Locate the cell with the specified text and output its [X, Y] center coordinate. 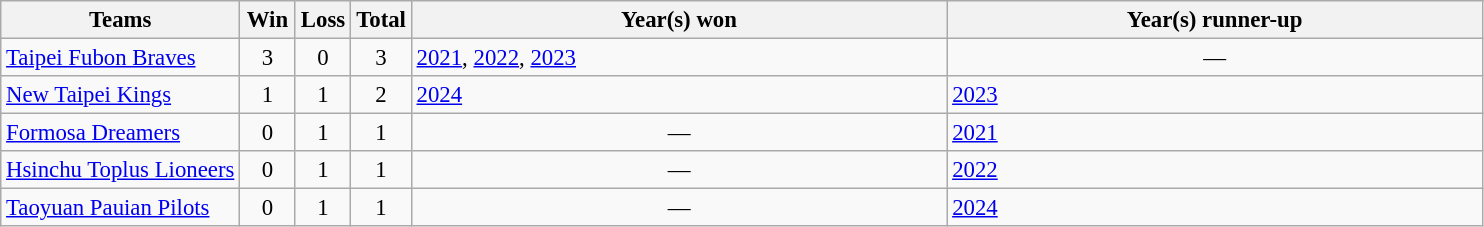
Total [381, 20]
2 [381, 95]
New Taipei Kings [120, 95]
Hsinchu Toplus Lioneers [120, 170]
Taoyuan Pauian Pilots [120, 208]
Formosa Dreamers [120, 133]
Taipei Fubon Braves [120, 58]
Loss [323, 20]
Year(s) won [679, 20]
2023 [1215, 95]
2022 [1215, 170]
Teams [120, 20]
Win [268, 20]
Year(s) runner-up [1215, 20]
2021 [1215, 133]
2021, 2022, 2023 [679, 58]
